Locate the cell with the specified text and output its [x, y] center coordinate. 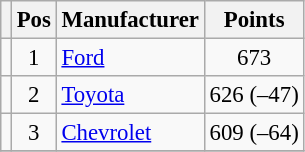
1 [34, 58]
Chevrolet [130, 133]
Pos [34, 20]
Toyota [130, 95]
673 [254, 58]
Points [254, 20]
2 [34, 95]
Ford [130, 58]
626 (–47) [254, 95]
Manufacturer [130, 20]
3 [34, 133]
609 (–64) [254, 133]
